Return the (x, y) coordinate for the center point of the cell that contains the specified text.  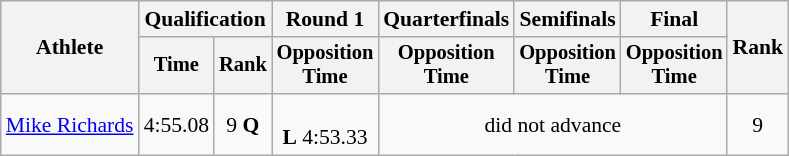
Athlete (70, 48)
Time (176, 66)
9 Q (243, 124)
4:55.08 (176, 124)
Final (674, 19)
L 4:53.33 (326, 124)
Mike Richards (70, 124)
Semifinals (568, 19)
9 (758, 124)
Qualification (206, 19)
did not advance (552, 124)
Round 1 (326, 19)
Quarterfinals (446, 19)
